Output the [X, Y] coordinate of the center of the cell containing the given text.  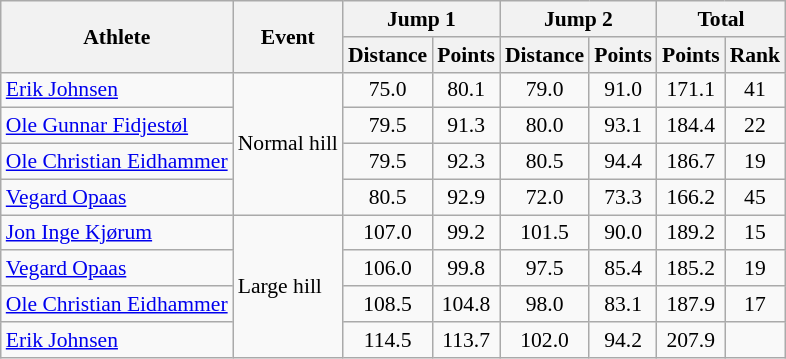
Rank [756, 55]
91.3 [466, 126]
17 [756, 304]
79.0 [544, 90]
185.2 [691, 269]
166.2 [691, 197]
189.2 [691, 233]
Ole Gunnar Fidjestøl [117, 126]
94.2 [623, 340]
92.3 [466, 162]
Jump 1 [422, 19]
97.5 [544, 269]
94.4 [623, 162]
107.0 [388, 233]
83.1 [623, 304]
22 [756, 126]
Athlete [117, 36]
85.4 [623, 269]
114.5 [388, 340]
73.3 [623, 197]
186.7 [691, 162]
Jump 2 [578, 19]
80.1 [466, 90]
99.2 [466, 233]
92.9 [466, 197]
104.8 [466, 304]
102.0 [544, 340]
45 [756, 197]
41 [756, 90]
Large hill [288, 286]
187.9 [691, 304]
113.7 [466, 340]
171.1 [691, 90]
99.8 [466, 269]
90.0 [623, 233]
98.0 [544, 304]
Total [721, 19]
184.4 [691, 126]
108.5 [388, 304]
106.0 [388, 269]
Jon Inge Kjørum [117, 233]
91.0 [623, 90]
15 [756, 233]
207.9 [691, 340]
72.0 [544, 197]
75.0 [388, 90]
Normal hill [288, 143]
80.0 [544, 126]
101.5 [544, 233]
93.1 [623, 126]
Event [288, 36]
